Locate the cell with the specified text and output its [X, Y] center coordinate. 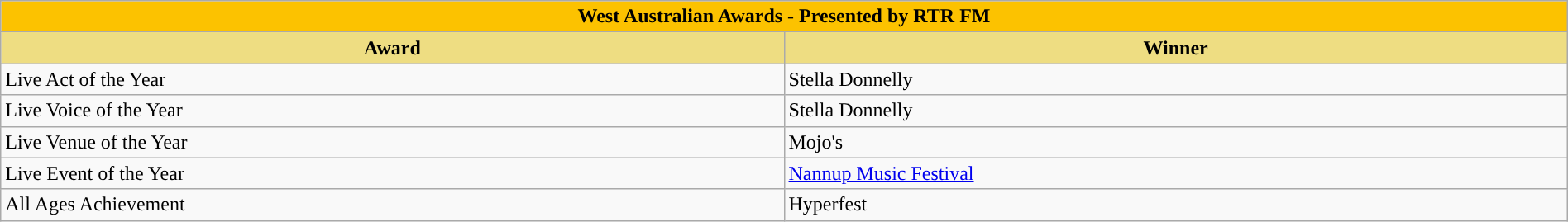
Live Event of the Year [392, 173]
Mojo's [1176, 142]
Live Venue of the Year [392, 142]
Nannup Music Festival [1176, 173]
Live Voice of the Year [392, 111]
Award [392, 48]
Winner [1176, 48]
All Ages Achievement [392, 205]
West Australian Awards - Presented by RTR FM [784, 17]
Hyperfest [1176, 205]
Live Act of the Year [392, 79]
